From the cell containing the given text, extract its center point as [X, Y] coordinate. 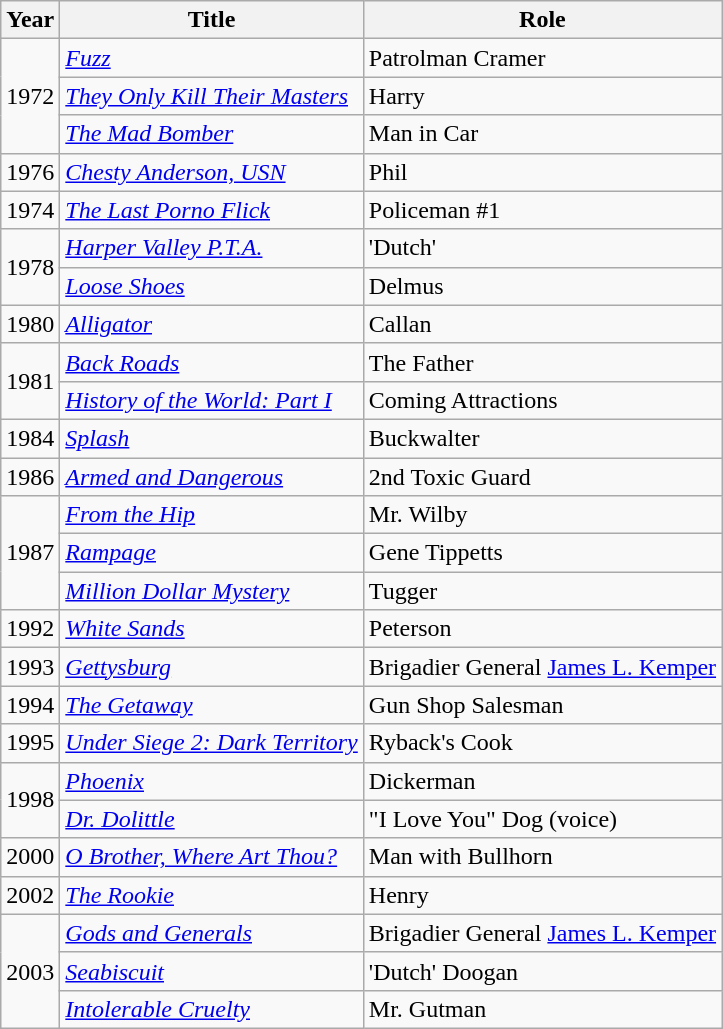
Role [542, 20]
1972 [30, 96]
1994 [30, 705]
Phil [542, 172]
1987 [30, 553]
Gun Shop Salesman [542, 705]
Man with Bullhorn [542, 857]
The Last Porno Flick [212, 210]
Buckwalter [542, 438]
The Getaway [212, 705]
Delmus [542, 286]
Tugger [542, 591]
The Father [542, 362]
The Mad Bomber [212, 134]
Million Dollar Mystery [212, 591]
Dr. Dolittle [212, 819]
1974 [30, 210]
History of the World: Part I [212, 400]
Seabiscuit [212, 971]
'Dutch' Doogan [542, 971]
They Only Kill Their Masters [212, 96]
Chesty Anderson, USN [212, 172]
Henry [542, 895]
1992 [30, 629]
Policeman #1 [542, 210]
2nd Toxic Guard [542, 477]
1984 [30, 438]
Rampage [212, 553]
White Sands [212, 629]
Coming Attractions [542, 400]
2000 [30, 857]
From the Hip [212, 515]
Patrolman Cramer [542, 58]
Gene Tippetts [542, 553]
Mr. Wilby [542, 515]
Loose Shoes [212, 286]
1978 [30, 267]
Gettysburg [212, 667]
Ryback's Cook [542, 743]
Armed and Dangerous [212, 477]
"I Love You" Dog (voice) [542, 819]
2002 [30, 895]
Dickerman [542, 781]
Mr. Gutman [542, 1009]
'Dutch' [542, 248]
Callan [542, 324]
Year [30, 20]
1993 [30, 667]
2003 [30, 971]
1980 [30, 324]
Alligator [212, 324]
Harry [542, 96]
Splash [212, 438]
Gods and Generals [212, 933]
Intolerable Cruelty [212, 1009]
Peterson [542, 629]
1986 [30, 477]
Man in Car [542, 134]
Phoenix [212, 781]
The Rookie [212, 895]
1998 [30, 800]
Harper Valley P.T.A. [212, 248]
Back Roads [212, 362]
Under Siege 2: Dark Territory [212, 743]
Fuzz [212, 58]
1995 [30, 743]
Title [212, 20]
O Brother, Where Art Thou? [212, 857]
1976 [30, 172]
1981 [30, 381]
